Identify which cell holds the provided text, then report its [x, y] central coordinate. 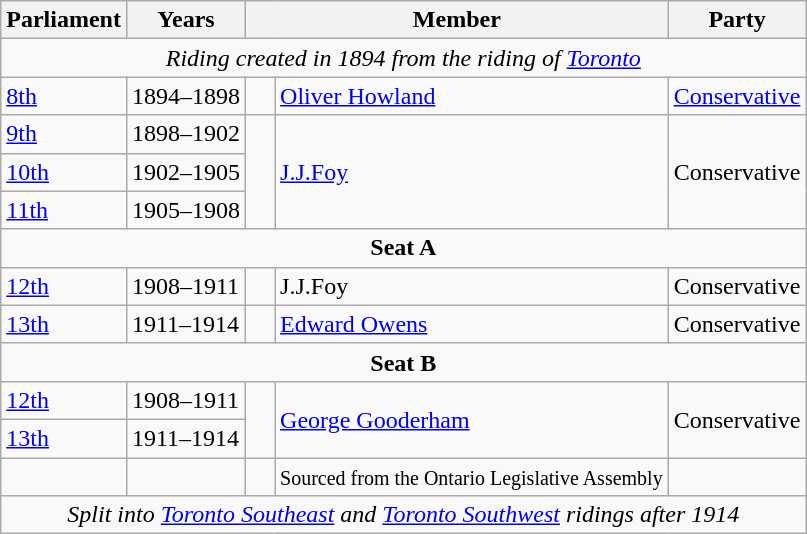
1902–1905 [186, 172]
1898–1902 [186, 134]
Years [186, 20]
1905–1908 [186, 210]
Party [737, 20]
Seat B [404, 362]
Riding created in 1894 from the riding of Toronto [404, 58]
Seat A [404, 248]
10th [64, 172]
Edward Owens [472, 324]
11th [64, 210]
George Gooderham [472, 419]
Sourced from the Ontario Legislative Assembly [472, 477]
8th [64, 96]
Member [458, 20]
Split into Toronto Southeast and Toronto Southwest ridings after 1914 [404, 515]
Oliver Howland [472, 96]
9th [64, 134]
Parliament [64, 20]
1894–1898 [186, 96]
